From the cell containing the given text, extract its center point as (x, y) coordinate. 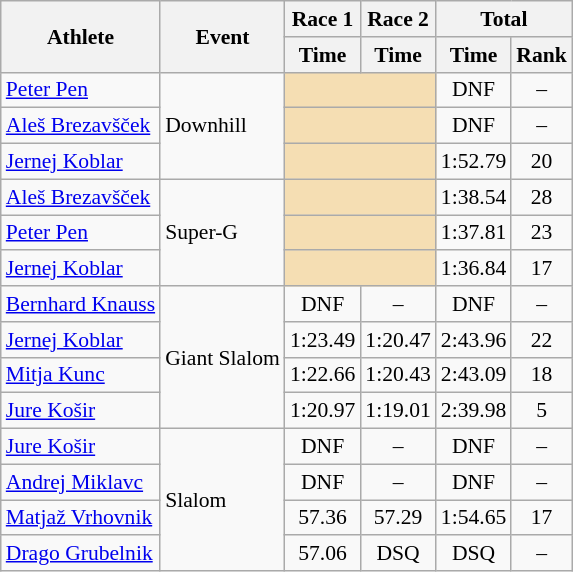
2:43.09 (474, 375)
2:39.98 (474, 411)
18 (542, 375)
Bernhard Knauss (80, 304)
2:43.96 (474, 340)
Andrej Miklavc (80, 482)
57.29 (398, 518)
Drago Grubelnik (80, 554)
Downhill (222, 126)
1:37.81 (474, 233)
Slalom (222, 500)
1:20.97 (322, 411)
Rank (542, 55)
Giant Slalom (222, 357)
1:23.49 (322, 340)
1:19.01 (398, 411)
Athlete (80, 36)
57.36 (322, 518)
1:36.84 (474, 269)
1:20.43 (398, 375)
20 (542, 162)
57.06 (322, 554)
Race 1 (322, 19)
1:22.66 (322, 375)
22 (542, 340)
Mitja Kunc (80, 375)
1:52.79 (474, 162)
Total (504, 19)
Super-G (222, 232)
Event (222, 36)
1:54.65 (474, 518)
1:38.54 (474, 197)
1:20.47 (398, 340)
23 (542, 233)
Race 2 (398, 19)
5 (542, 411)
28 (542, 197)
Matjaž Vrhovnik (80, 518)
